Return the (X, Y) coordinate for the center point of the cell that contains the specified text.  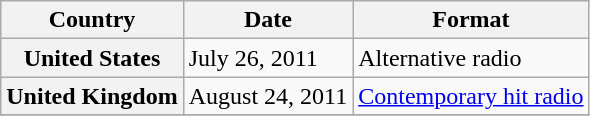
United States (92, 58)
Date (268, 20)
August 24, 2011 (268, 96)
July 26, 2011 (268, 58)
United Kingdom (92, 96)
Contemporary hit radio (471, 96)
Format (471, 20)
Alternative radio (471, 58)
Country (92, 20)
